Return the [x, y] coordinate for the center point of the cell that contains the specified text.  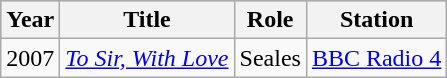
2007 [30, 58]
Seales [270, 58]
BBC Radio 4 [376, 58]
Year [30, 20]
Title [147, 20]
Station [376, 20]
Role [270, 20]
To Sir, With Love [147, 58]
